From the cell containing the given text, extract its center point as [x, y] coordinate. 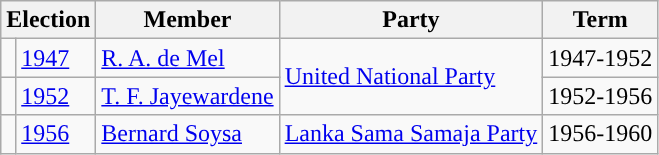
Term [600, 20]
1947-1952 [600, 58]
Member [188, 20]
R. A. de Mel [188, 58]
United National Party [411, 77]
T. F. Jayewardene [188, 96]
1952 [56, 96]
1952-1956 [600, 96]
Bernard Soysa [188, 134]
Election [48, 20]
1947 [56, 58]
Party [411, 20]
Lanka Sama Samaja Party [411, 134]
1956 [56, 134]
1956-1960 [600, 134]
